Determine the (X, Y) coordinate at the center of the cell enclosing the given text.  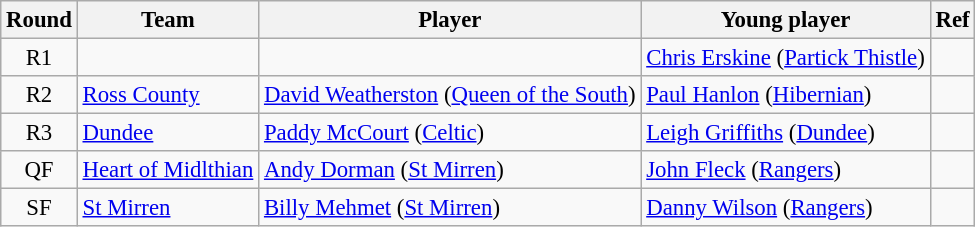
Ref (952, 20)
Player (450, 20)
Ross County (168, 95)
Leigh Griffiths (Dundee) (786, 133)
Paul Hanlon (Hibernian) (786, 95)
Andy Dorman (St Mirren) (450, 170)
Chris Erskine (Partick Thistle) (786, 58)
R3 (39, 133)
Heart of Midlthian (168, 170)
Young player (786, 20)
John Fleck (Rangers) (786, 170)
QF (39, 170)
Dundee (168, 133)
Billy Mehmet (St Mirren) (450, 208)
Round (39, 20)
Team (168, 20)
St Mirren (168, 208)
Paddy McCourt (Celtic) (450, 133)
Danny Wilson (Rangers) (786, 208)
R1 (39, 58)
SF (39, 208)
David Weatherston (Queen of the South) (450, 95)
R2 (39, 95)
